Locate the cell with the specified text and output its (x, y) center coordinate. 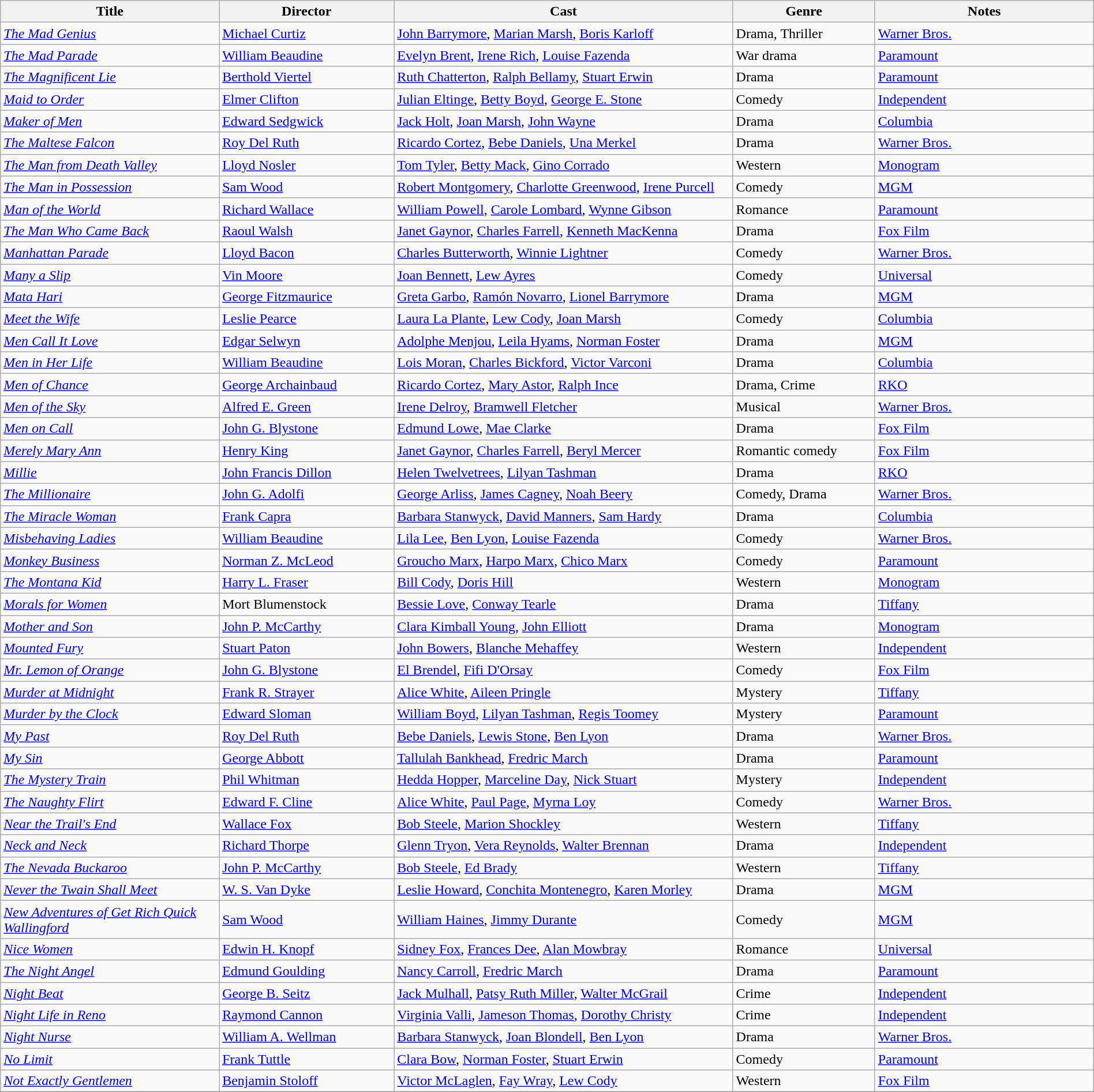
New Adventures of Get Rich Quick Wallingford (110, 920)
Raoul Walsh (307, 231)
Charles Butterworth, Winnie Lightner (563, 253)
Julian Eltinge, Betty Boyd, George E. Stone (563, 99)
Ricardo Cortez, Mary Astor, Ralph Ince (563, 385)
Evelyn Brent, Irene Rich, Louise Fazenda (563, 55)
Victor McLaglen, Fay Wray, Lew Cody (563, 1081)
The Millionaire (110, 494)
Maid to Order (110, 99)
Helen Twelvetrees, Lilyan Tashman (563, 472)
The Mystery Train (110, 780)
The Man in Possession (110, 187)
Man of the World (110, 209)
Drama, Thriller (804, 33)
Robert Montgomery, Charlotte Greenwood, Irene Purcell (563, 187)
Edward Sedgwick (307, 121)
Mounted Fury (110, 648)
Edgar Selwyn (307, 341)
Night Beat (110, 993)
The Night Angel (110, 971)
Berthold Viertel (307, 77)
William Powell, Carole Lombard, Wynne Gibson (563, 209)
Frank R. Strayer (307, 692)
W. S. Van Dyke (307, 890)
Henry King (307, 451)
Maker of Men (110, 121)
Neck and Neck (110, 846)
Lloyd Bacon (307, 253)
Vin Moore (307, 275)
Barbara Stanwyck, Joan Blondell, Ben Lyon (563, 1037)
Alfred E. Green (307, 407)
Leslie Pearce (307, 319)
My Past (110, 736)
Merely Mary Ann (110, 451)
Norman Z. McLeod (307, 560)
My Sin (110, 758)
Nice Women (110, 949)
The Mad Genius (110, 33)
El Brendel, Fifi D'Orsay (563, 670)
Misbehaving Ladies (110, 538)
Not Exactly Gentlemen (110, 1081)
Director (307, 12)
Lois Moran, Charles Bickford, Victor Varconi (563, 363)
The Naughty Flirt (110, 802)
Men of Chance (110, 385)
Leslie Howard, Conchita Montenegro, Karen Morley (563, 890)
Millie (110, 472)
Frank Capra (307, 516)
Adolphe Menjou, Leila Hyams, Norman Foster (563, 341)
Bebe Daniels, Lewis Stone, Ben Lyon (563, 736)
Raymond Cannon (307, 1015)
Bill Cody, Doris Hill (563, 582)
Manhattan Parade (110, 253)
Bessie Love, Conway Tearle (563, 604)
Mother and Son (110, 626)
Clara Bow, Norman Foster, Stuart Erwin (563, 1059)
Mort Blumenstock (307, 604)
Ricardo Cortez, Bebe Daniels, Una Merkel (563, 143)
No Limit (110, 1059)
Morals for Women (110, 604)
Glenn Tryon, Vera Reynolds, Walter Brennan (563, 846)
George Fitzmaurice (307, 297)
Richard Thorpe (307, 846)
Frank Tuttle (307, 1059)
Michael Curtiz (307, 33)
Bob Steele, Ed Brady (563, 868)
Joan Bennett, Lew Ayres (563, 275)
The Maltese Falcon (110, 143)
Many a Slip (110, 275)
George Abbott (307, 758)
Edward F. Cline (307, 802)
Janet Gaynor, Charles Farrell, Kenneth MacKenna (563, 231)
Harry L. Fraser (307, 582)
Ruth Chatterton, Ralph Bellamy, Stuart Erwin (563, 77)
The Magnificent Lie (110, 77)
Stuart Paton (307, 648)
Monkey Business (110, 560)
Sidney Fox, Frances Dee, Alan Mowbray (563, 949)
William A. Wellman (307, 1037)
John Francis Dillon (307, 472)
Mr. Lemon of Orange (110, 670)
Men Call It Love (110, 341)
Men in Her Life (110, 363)
George Archainbaud (307, 385)
The Nevada Buckaroo (110, 868)
Hedda Hopper, Marceline Day, Nick Stuart (563, 780)
Jack Holt, Joan Marsh, John Wayne (563, 121)
Drama, Crime (804, 385)
The Montana Kid (110, 582)
Groucho Marx, Harpo Marx, Chico Marx (563, 560)
John Barrymore, Marian Marsh, Boris Karloff (563, 33)
William Haines, Jimmy Durante (563, 920)
John G. Adolfi (307, 494)
Laura La Plante, Lew Cody, Joan Marsh (563, 319)
Virginia Valli, Jameson Thomas, Dorothy Christy (563, 1015)
Genre (804, 12)
Musical (804, 407)
Wallace Fox (307, 824)
Notes (984, 12)
Bob Steele, Marion Shockley (563, 824)
War drama (804, 55)
Comedy, Drama (804, 494)
Murder by the Clock (110, 714)
Men of the Sky (110, 407)
Lloyd Nosler (307, 165)
The Man from Death Valley (110, 165)
Murder at Midnight (110, 692)
Mata Hari (110, 297)
John Bowers, Blanche Mehaffey (563, 648)
The Miracle Woman (110, 516)
Alice White, Paul Page, Myrna Loy (563, 802)
Richard Wallace (307, 209)
Edmund Goulding (307, 971)
Edward Sloman (307, 714)
William Boyd, Lilyan Tashman, Regis Toomey (563, 714)
Irene Delroy, Bramwell Fletcher (563, 407)
Edwin H. Knopf (307, 949)
Phil Whitman (307, 780)
Night Nurse (110, 1037)
Cast (563, 12)
Lila Lee, Ben Lyon, Louise Fazenda (563, 538)
Tom Tyler, Betty Mack, Gino Corrado (563, 165)
Greta Garbo, Ramón Novarro, Lionel Barrymore (563, 297)
George B. Seitz (307, 993)
Night Life in Reno (110, 1015)
Barbara Stanwyck, David Manners, Sam Hardy (563, 516)
Men on Call (110, 429)
Romantic comedy (804, 451)
Never the Twain Shall Meet (110, 890)
Janet Gaynor, Charles Farrell, Beryl Mercer (563, 451)
Near the Trail's End (110, 824)
Jack Mulhall, Patsy Ruth Miller, Walter McGrail (563, 993)
Clara Kimball Young, John Elliott (563, 626)
Tallulah Bankhead, Fredric March (563, 758)
George Arliss, James Cagney, Noah Beery (563, 494)
Nancy Carroll, Fredric March (563, 971)
Benjamin Stoloff (307, 1081)
Elmer Clifton (307, 99)
Edmund Lowe, Mae Clarke (563, 429)
Alice White, Aileen Pringle (563, 692)
The Man Who Came Back (110, 231)
The Mad Parade (110, 55)
Meet the Wife (110, 319)
Title (110, 12)
